Determine the (X, Y) coordinate at the center of the cell enclosing the given text.  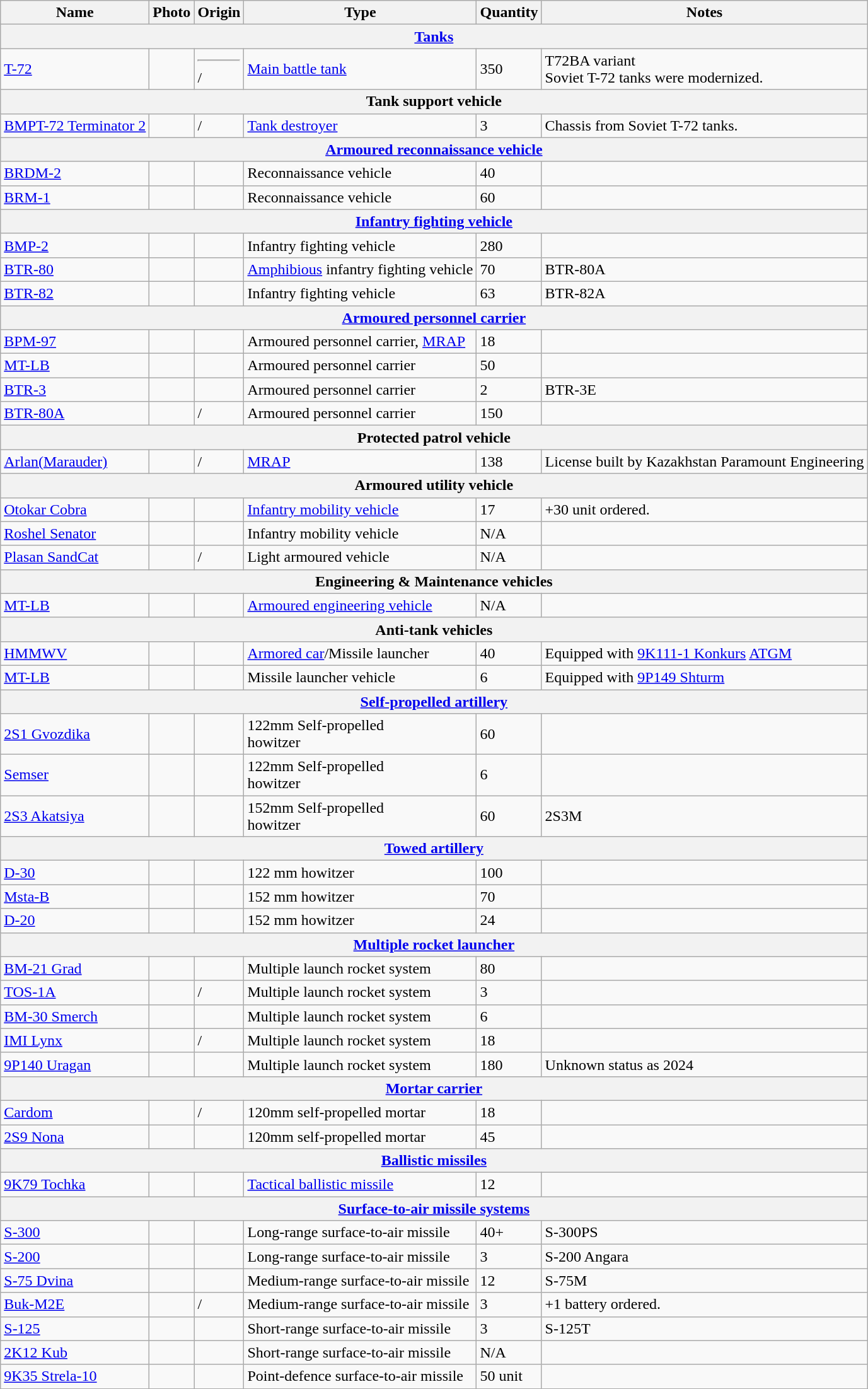
2K12 Kub (75, 1352)
BTR-82A (705, 293)
2 (509, 390)
40+ (509, 1233)
2S3M (705, 816)
S-75M (705, 1281)
Self-propelled artillery (434, 702)
BRM-1 (75, 197)
BPM-97 (75, 342)
63 (509, 293)
80 (509, 968)
Roshel Senator (75, 533)
9K79 Tochka (75, 1185)
+1 battery ordered. (705, 1305)
S-300PS (705, 1233)
152mm Self-propelledhowitzer (361, 816)
280 (509, 245)
+30 unit ordered. (705, 509)
Main battle tank (361, 69)
2S3 Akatsiya (75, 816)
BTR-3 (75, 390)
Point-defence surface-to-air missile (361, 1376)
IMI Lynx (75, 1040)
S-300 (75, 1233)
17 (509, 509)
Type (361, 13)
24 (509, 921)
100 (509, 873)
Surface-to-air missile systems (434, 1209)
138 (509, 462)
Photo (171, 13)
Chassis from Soviet T-72 tanks. (705, 125)
Semser (75, 776)
45 (509, 1137)
Buk-M2E (75, 1305)
Armoured reconnaissance vehicle (434, 149)
Name (75, 13)
Quantity (509, 13)
TOS-1A (75, 992)
BMPT-72 Terminator 2 (75, 125)
T-72 (75, 69)
S-125 (75, 1328)
Towed artillery (434, 849)
Origin (219, 13)
Msta-B (75, 897)
BM-30 Smerch (75, 1016)
2S9 Nona (75, 1137)
Armoured engineering vehicle (361, 605)
Protected patrol vehicle (434, 438)
122 mm howitzer (361, 873)
Tank support vehicle (434, 102)
BTR-80 (75, 269)
Armoured utility vehicle (434, 485)
Ballistic missiles (434, 1161)
180 (509, 1064)
Light armoured vehicle (361, 557)
50 unit (509, 1376)
License built by Kazakhstan Paramount Engineering (705, 462)
BM-21 Grad (75, 968)
350 (509, 69)
50 (509, 366)
Notes (705, 13)
Armored car/Missile launcher (361, 653)
Otokar Cobra (75, 509)
S-125T (705, 1328)
MRAP (361, 462)
BMP-2 (75, 245)
Unknown status as 2024 (705, 1064)
9P140 Uragan (75, 1064)
Equipped with 9K111-1 Konkurs ATGM (705, 653)
D-20 (75, 921)
D-30 (75, 873)
T72BA variantSoviet T-72 tanks were modernized. (705, 69)
S-200 (75, 1257)
Anti-tank vehicles (434, 629)
9K35 Strela-10 (75, 1376)
S-75 Dvina (75, 1281)
150 (509, 414)
2S1 Gvozdika (75, 734)
Engineering & Maintenance vehicles (434, 581)
Tactical ballistic missile (361, 1185)
Multiple rocket launcher (434, 944)
S-200 Angara (705, 1257)
BTR-3E (705, 390)
Tanks (434, 37)
HMMWV (75, 653)
Cardom (75, 1112)
Tank destroyer (361, 125)
Amphibious infantry fighting vehicle (361, 269)
Arlan(Marauder) (75, 462)
Plasan SandCat (75, 557)
Missile launcher vehicle (361, 677)
Mortar carrier (434, 1088)
Armoured personnel carrier, MRAP (361, 342)
BTR-82 (75, 293)
BRDM-2 (75, 173)
Equipped with 9P149 Shturm (705, 677)
